Locate the cell with the specified text and output its [x, y] center coordinate. 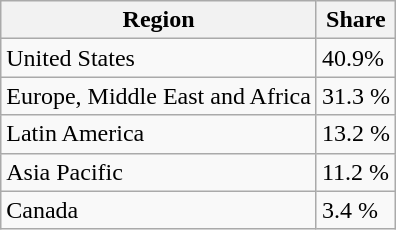
Region [159, 20]
11.2 % [356, 172]
Latin America [159, 134]
13.2 % [356, 134]
Asia Pacific [159, 172]
Share [356, 20]
Europe, Middle East and Africa [159, 96]
United States [159, 58]
40.9% [356, 58]
Canada [159, 210]
31.3 % [356, 96]
3.4 % [356, 210]
